Scan for the cell matching the given text and deliver its (x, y) coordinate at center. 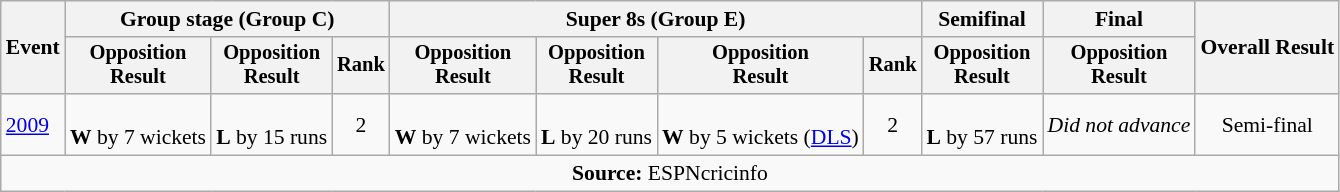
Semi-final (1267, 124)
Did not advance (1118, 124)
W by 5 wickets (DLS) (760, 124)
Source: ESPNcricinfo (670, 174)
Super 8s (Group E) (656, 19)
Event (33, 48)
Semifinal (982, 19)
L by 15 runs (272, 124)
Final (1118, 19)
L by 20 runs (596, 124)
Group stage (Group C) (228, 19)
L by 57 runs (982, 124)
2009 (33, 124)
Overall Result (1267, 48)
